Output the (x, y) coordinate of the center of the cell containing the given text.  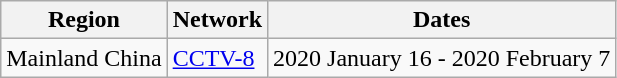
Mainland China (84, 58)
Network (217, 20)
CCTV-8 (217, 58)
2020 January 16 - 2020 February 7 (442, 58)
Dates (442, 20)
Region (84, 20)
